Extract the [X, Y] coordinate from the center of the cell holding the provided text.  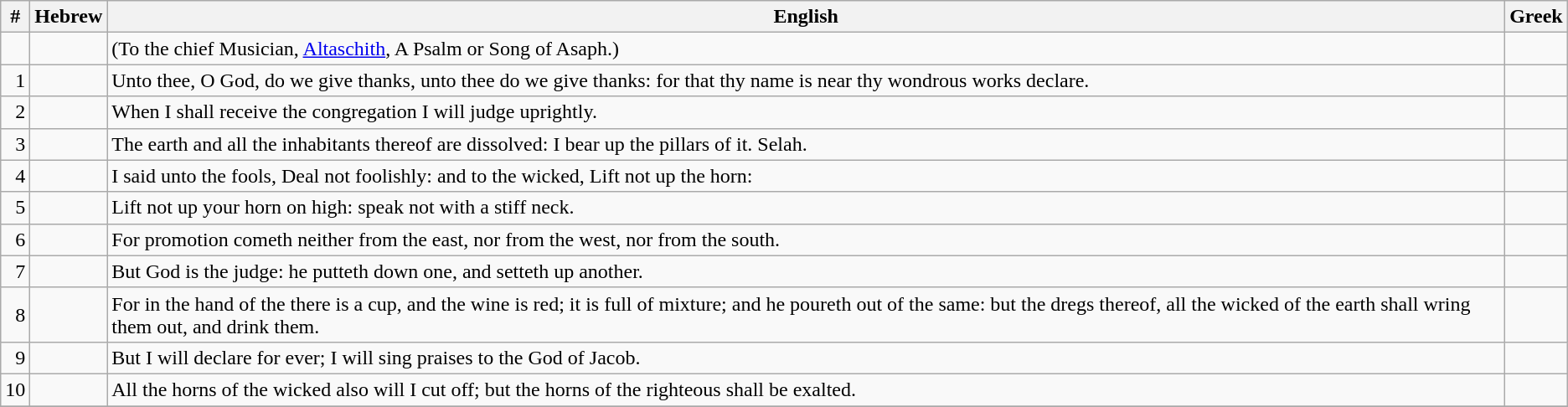
When I shall receive the congregation I will judge uprightly. [806, 112]
4 [15, 176]
Greek [1536, 17]
For promotion cometh neither from the east, nor from the west, nor from the south. [806, 240]
# [15, 17]
(To the chief Musician, Altaschith, A Psalm or Song of Asaph.) [806, 49]
The earth and all the inhabitants thereof are dissolved: I bear up the pillars of it. Selah. [806, 144]
3 [15, 144]
7 [15, 271]
1 [15, 80]
9 [15, 358]
But I will declare for ever; I will sing praises to the God of Jacob. [806, 358]
10 [15, 389]
All the horns of the wicked also will I cut off; but the horns of the righteous shall be exalted. [806, 389]
8 [15, 315]
2 [15, 112]
Unto thee, O God, do we give thanks, unto thee do we give thanks: for that thy name is near thy wondrous works declare. [806, 80]
But God is the judge: he putteth down one, and setteth up another. [806, 271]
Lift not up your horn on high: speak not with a stiff neck. [806, 208]
6 [15, 240]
English [806, 17]
I said unto the fools, Deal not foolishly: and to the wicked, Lift not up the horn: [806, 176]
Hebrew [69, 17]
5 [15, 208]
